From the cell containing the given text, extract its center point as (x, y) coordinate. 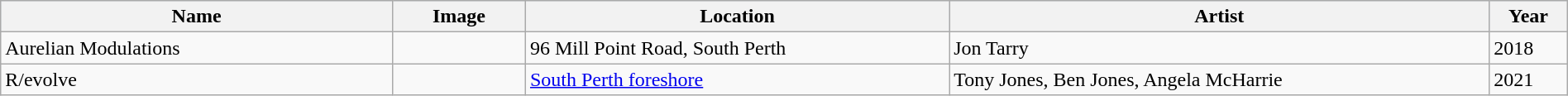
Name (197, 17)
Year (1528, 17)
South Perth foreshore (737, 79)
2018 (1528, 48)
Image (458, 17)
Jon Tarry (1219, 48)
96 Mill Point Road, South Perth (737, 48)
2021 (1528, 79)
Aurelian Modulations (197, 48)
Artist (1219, 17)
R/evolve (197, 79)
Tony Jones, Ben Jones, Angela McHarrie (1219, 79)
Location (737, 17)
